Detect which cell encompasses the target text, then output its [x, y] center coordinate. 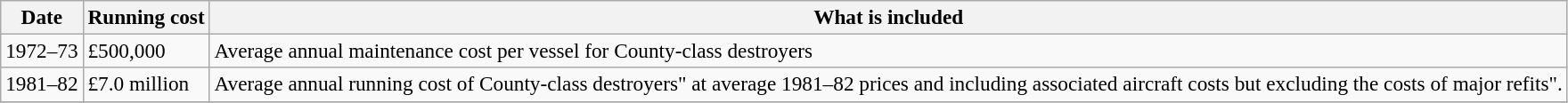
Average annual maintenance cost per vessel for County-class destroyers [888, 51]
Running cost [146, 17]
£500,000 [146, 51]
1972–73 [42, 51]
1981–82 [42, 84]
Date [42, 17]
What is included [888, 17]
£7.0 million [146, 84]
